Output the [x, y] coordinate of the center of the cell containing the given text.  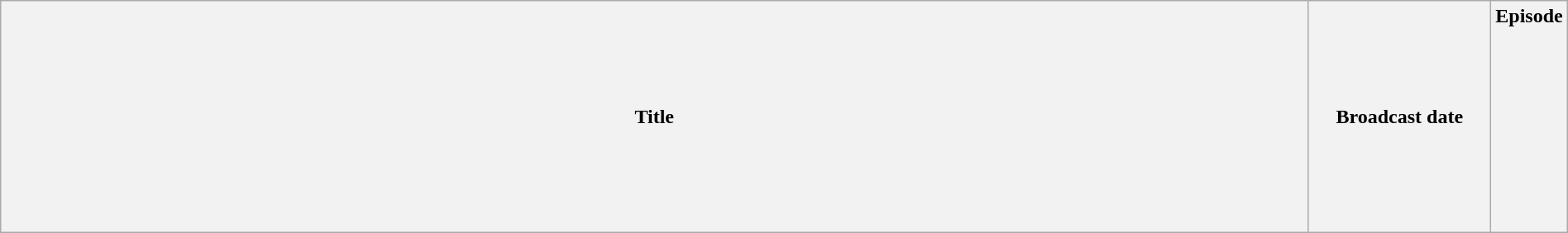
Broadcast date [1399, 117]
Episode [1529, 117]
Title [655, 117]
